Detect which cell encompasses the target text, then output its [x, y] center coordinate. 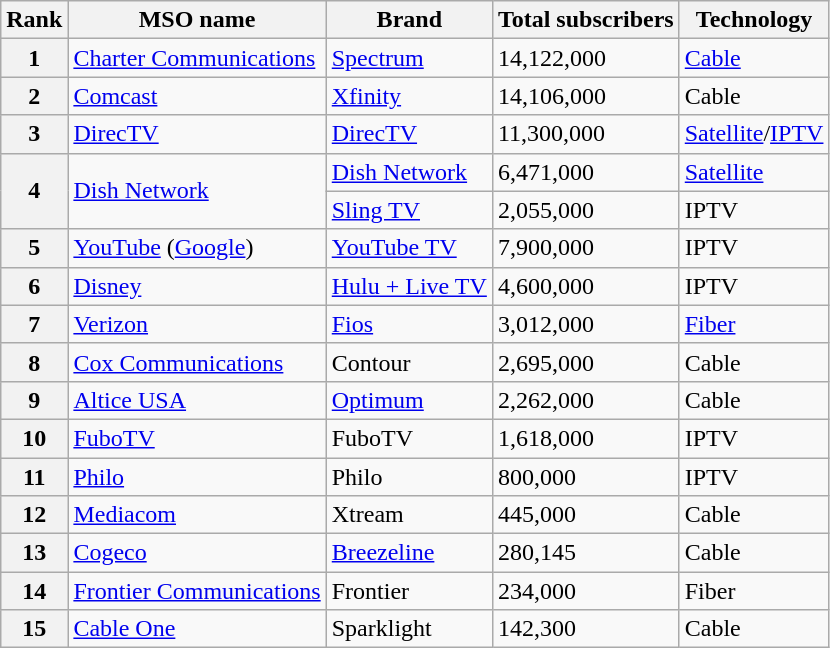
Frontier [409, 591]
Satellite/IPTV [754, 134]
YouTube TV [409, 248]
3,012,000 [586, 324]
Rank [34, 20]
Contour [409, 362]
Spectrum [409, 58]
11,300,000 [586, 134]
234,000 [586, 591]
MSO name [197, 20]
Breezeline [409, 553]
5 [34, 248]
7,900,000 [586, 248]
10 [34, 438]
14,106,000 [586, 96]
Cox Communications [197, 362]
4 [34, 191]
4,600,000 [586, 286]
Frontier Communications [197, 591]
Charter Communications [197, 58]
142,300 [586, 629]
Total subscribers [586, 20]
12 [34, 515]
Brand [409, 20]
Disney [197, 286]
8 [34, 362]
2 [34, 96]
14 [34, 591]
Fios [409, 324]
11 [34, 477]
Cogeco [197, 553]
Comcast [197, 96]
Mediacom [197, 515]
1,618,000 [586, 438]
Verizon [197, 324]
Altice USA [197, 400]
Hulu + Live TV [409, 286]
6,471,000 [586, 172]
6 [34, 286]
1 [34, 58]
Sparklight [409, 629]
13 [34, 553]
Optimum [409, 400]
2,055,000 [586, 210]
Sling TV [409, 210]
9 [34, 400]
7 [34, 324]
Xtream [409, 515]
3 [34, 134]
14,122,000 [586, 58]
Satellite [754, 172]
280,145 [586, 553]
Technology [754, 20]
800,000 [586, 477]
2,262,000 [586, 400]
YouTube (Google) [197, 248]
Xfinity [409, 96]
2,695,000 [586, 362]
15 [34, 629]
Cable One [197, 629]
445,000 [586, 515]
